Determine the (X, Y) coordinate at the center of the cell enclosing the given text.  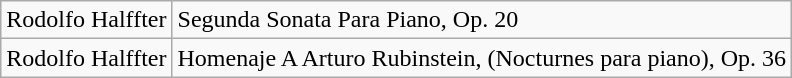
Segunda Sonata Para Piano, Op. 20 (482, 20)
Homenaje A Arturo Rubinstein, (Nocturnes para piano), Op. 36 (482, 58)
